Capture the cell that displays the provided text and extract its (x, y) central coordinate. 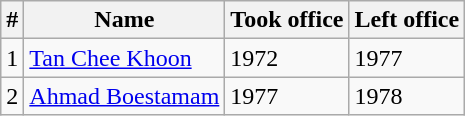
# (12, 20)
1972 (287, 58)
Ahmad Boestamam (124, 96)
Took office (287, 20)
Left office (407, 20)
Name (124, 20)
1978 (407, 96)
Tan Chee Khoon (124, 58)
2 (12, 96)
1 (12, 58)
